Detect which cell encompasses the target text, then output its [X, Y] center coordinate. 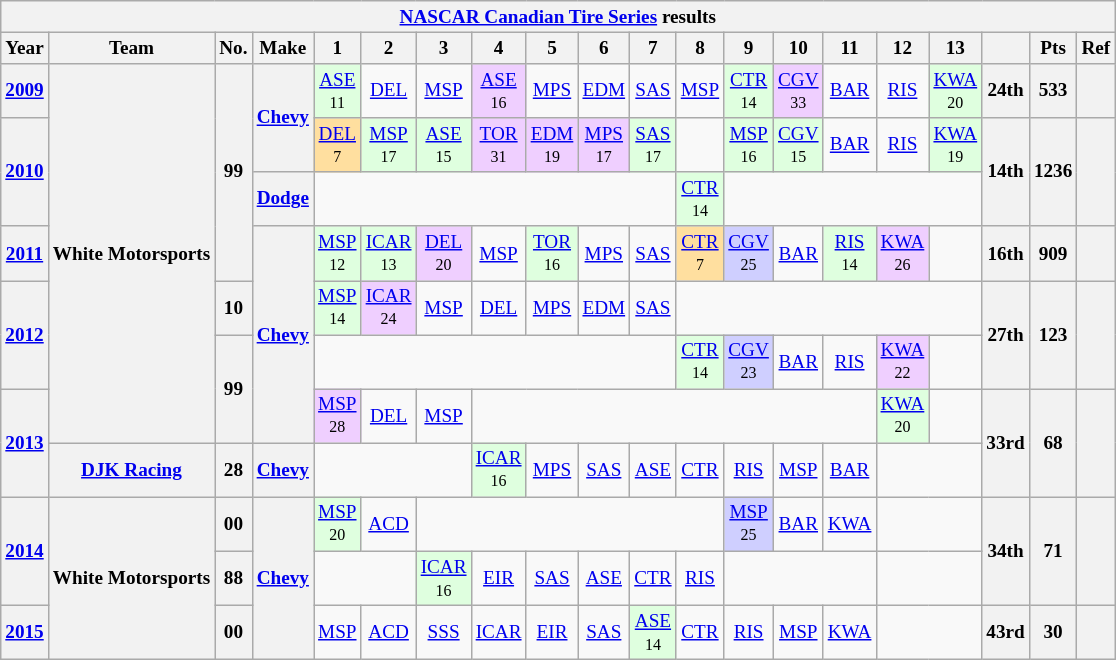
13 [956, 48]
KWA19 [956, 145]
2015 [25, 632]
ICAR [498, 632]
3 [444, 48]
88 [234, 578]
TOR16 [552, 253]
MSP25 [749, 524]
ASE15 [444, 145]
2 [388, 48]
28 [234, 470]
EDM19 [552, 145]
533 [1053, 91]
2014 [25, 551]
KWA22 [902, 362]
34th [1006, 551]
27th [1006, 334]
ASE16 [498, 91]
MSP20 [338, 524]
CGV25 [749, 253]
Dodge [282, 199]
ASE14 [653, 632]
SSS [444, 632]
Make [282, 48]
ICAR24 [388, 307]
123 [1053, 334]
No. [234, 48]
CTR7 [700, 253]
CGV23 [749, 362]
12 [902, 48]
7 [653, 48]
KWA26 [902, 253]
2009 [25, 91]
Year [25, 48]
33rd [1006, 443]
43rd [1006, 632]
Ref [1096, 48]
MSP17 [388, 145]
24th [1006, 91]
CGV33 [798, 91]
30 [1053, 632]
MSP12 [338, 253]
14th [1006, 172]
CGV15 [798, 145]
11 [850, 48]
68 [1053, 443]
5 [552, 48]
71 [1053, 551]
2013 [25, 443]
ASE11 [338, 91]
2010 [25, 172]
6 [604, 48]
SAS17 [653, 145]
DEL7 [338, 145]
9 [749, 48]
ICAR13 [388, 253]
909 [1053, 253]
RIS14 [850, 253]
Pts [1053, 48]
DJK Racing [131, 470]
TOR31 [498, 145]
Team [131, 48]
MSP14 [338, 307]
MSP16 [749, 145]
8 [700, 48]
1236 [1053, 172]
16th [1006, 253]
1 [338, 48]
MSP28 [338, 416]
2011 [25, 253]
DEL20 [444, 253]
NASCAR Canadian Tire Series results [558, 17]
4 [498, 48]
2012 [25, 334]
MPS17 [604, 145]
